Provide the (X, Y) coordinate of the cell's center where the given text is located.  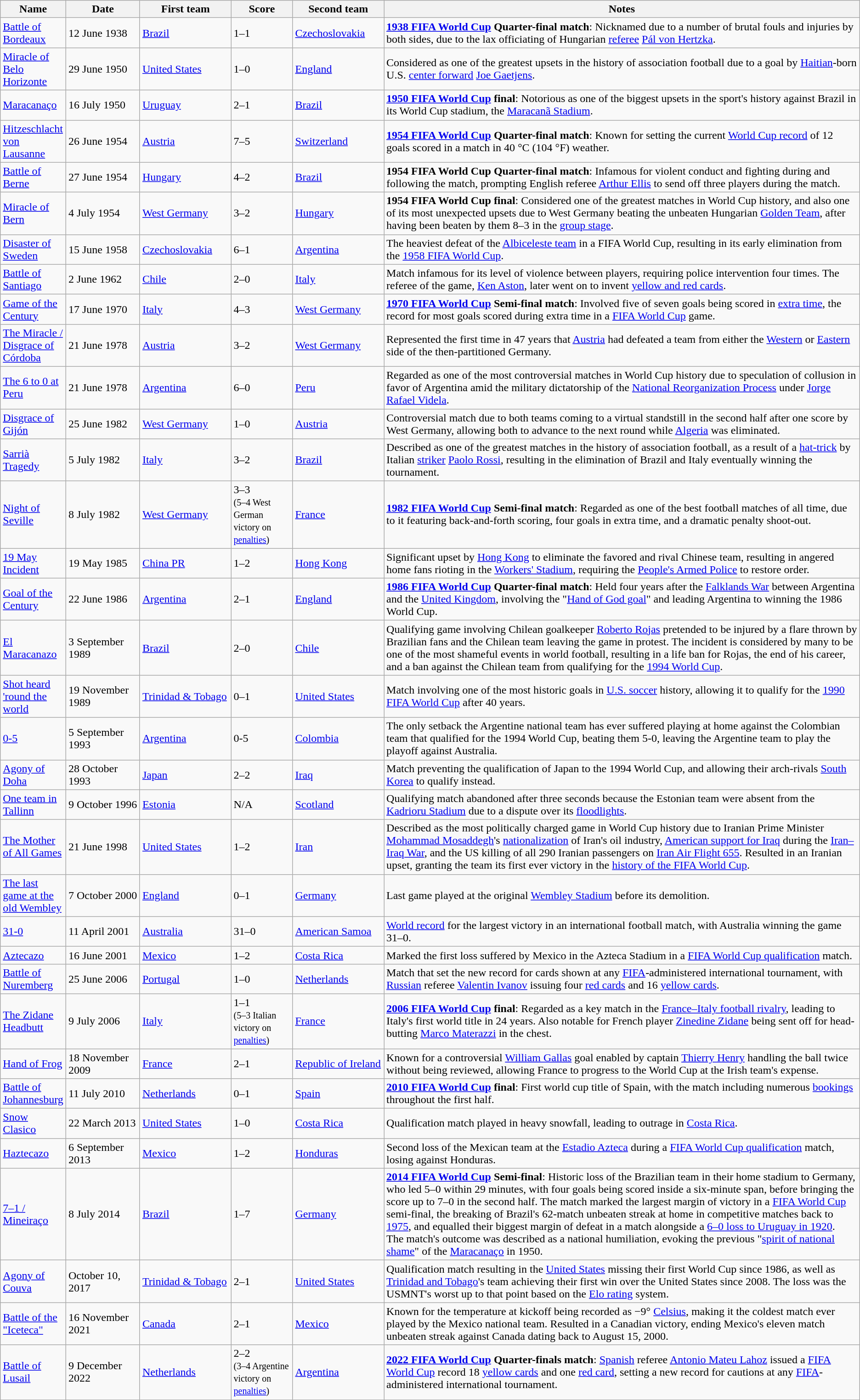
N/A (262, 804)
Iran (338, 847)
Score (262, 9)
Goal of the Century (33, 599)
Miracle of Bern (33, 213)
9 July 2006 (103, 1021)
31-0 (33, 931)
Aztecazo (33, 955)
Portugal (186, 979)
Snow Clasico (33, 1123)
First team (186, 9)
Battle of Berne (33, 177)
Peru (338, 387)
6–0 (262, 387)
Japan (186, 775)
Last game played at the original Wembley Stadium before its demolition. (622, 895)
18 November 2009 (103, 1064)
7 October 2000 (103, 895)
29 June 1950 (103, 69)
Disaster of Sweden (33, 249)
19 November 1989 (103, 696)
19 May 1985 (103, 563)
28 October 1993 (103, 775)
22 March 2013 (103, 1123)
Australia (186, 931)
5 July 1982 (103, 460)
Qualification match played in heavy snowfall, leading to outrage in Costa Rica. (622, 1123)
El Maracanazo (33, 648)
16 June 2001 (103, 955)
Republic of Ireland (338, 1064)
Canada (186, 1324)
China PR (186, 563)
4–2 (262, 177)
1954 FIFA World Cup Quarter-final match: Known for setting the current World Cup record of 12 goals scored in a match in 40 °C (104 °F) weather. (622, 141)
22 June 1986 (103, 599)
Spain (338, 1094)
25 June 2006 (103, 979)
The heaviest defeat of the Albiceleste team in a FIFA World Cup, resulting in its early elimination from the 1958 FIFA World Cup. (622, 249)
7–1 / Mineiraço (33, 1214)
11 July 2010 (103, 1094)
Battle of Santiago (33, 279)
Battle of Nuremberg (33, 979)
2 June 1962 (103, 279)
Battle of Johannesburg (33, 1094)
16 July 1950 (103, 105)
7–5 (262, 141)
1–1(5–3 Italian victory on penalties) (262, 1021)
Represented the first time in 47 years that Austria had defeated a team from either the Western or Eastern side of the then-partitioned Germany. (622, 345)
6–1 (262, 249)
Scotland (338, 804)
Match preventing the qualification of Japan to the 1994 World Cup, and allowing their arch-rivals South Korea to qualify instead. (622, 775)
1–1 (262, 33)
Disgrace of Gijón (33, 424)
Honduras (338, 1154)
27 June 1954 (103, 177)
11 April 2001 (103, 931)
2–2(3–4 Argentine victory on penalties) (262, 1372)
Iraq (338, 775)
Colombia (338, 739)
Battle of Lusail (33, 1372)
2010 FIFA World Cup final: First world cup title of Spain, with the match including numerous bookings throughout the first half. (622, 1094)
Miracle of Belo Horizonte (33, 69)
Battle of the "Iceteca" (33, 1324)
12 June 1938 (103, 33)
The Mother of All Games (33, 847)
Second loss of the Mexican team at the Estadio Azteca during a FIFA World Cup qualification match, losing against Honduras. (622, 1154)
Game of the Century (33, 309)
Night of Seville (33, 515)
Name (33, 9)
31–0 (262, 931)
Marked the first loss suffered by Mexico in the Azteca Stadium in a FIFA World Cup qualification match. (622, 955)
19 May Incident (33, 563)
Battle of Bordeaux (33, 33)
Haztecazo (33, 1154)
Maracanaço (33, 105)
The 6 to 0 at Peru (33, 387)
Notes (622, 9)
Uruguay (186, 105)
One team in Tallinn (33, 804)
3–3(5–4 West German victory on penalties) (262, 515)
Shot heard 'round the world (33, 696)
Agony of Couva (33, 1281)
Qualifying match abandoned after three seconds because the Estonian team were absent from the Kadrioru Stadium due to a dispute over its floodlights. (622, 804)
Match involving one of the most historic goals in U.S. soccer history, allowing it to qualify for the 1990 FIFA World Cup after 40 years. (622, 696)
Agony of Doha (33, 775)
21 June 1998 (103, 847)
8 July 2014 (103, 1214)
Hong Kong (338, 563)
Switzerland (338, 141)
17 June 1970 (103, 309)
1–7 (262, 1214)
Date (103, 9)
World record for the largest victory in an international football match, with Australia winning the game 31–0. (622, 931)
The last game at the old Wembley (33, 895)
25 June 1982 (103, 424)
Considered as one of the greatest upsets in the history of association football due to a goal by Haitian-born U.S. center forward Joe Gaetjens. (622, 69)
16 November 2021 (103, 1324)
4–3 (262, 309)
The Zidane Headbutt (33, 1021)
Sarrià Tragedy (33, 460)
October 10, 2017 (103, 1281)
15 June 1958 (103, 249)
Hand of Frog (33, 1064)
4 July 1954 (103, 213)
3 September 1989 (103, 648)
Estonia (186, 804)
The Miracle / Disgrace of Córdoba (33, 345)
9 October 1996 (103, 804)
5 September 1993 (103, 739)
8 July 1982 (103, 515)
American Samoa (338, 931)
Hitzeschlacht von Lausanne (33, 141)
26 June 1954 (103, 141)
Second team (338, 9)
9 December 2022 (103, 1372)
2–2 (262, 775)
6 September 2013 (103, 1154)
